For the text-containing cell, return its midpoint in [x, y] coordinate format. 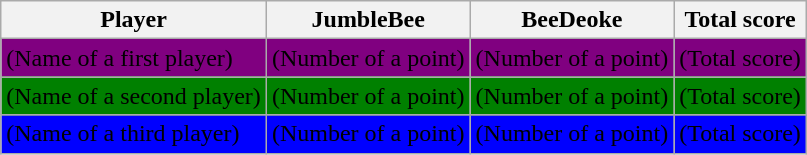
(Name of a first player) [134, 58]
Player [134, 20]
(Name of a second player) [134, 96]
(Name of a third player) [134, 134]
JumbleBee [368, 20]
BeeDeoke [572, 20]
Total score [740, 20]
